Identify which cell holds the provided text, then report its (X, Y) central coordinate. 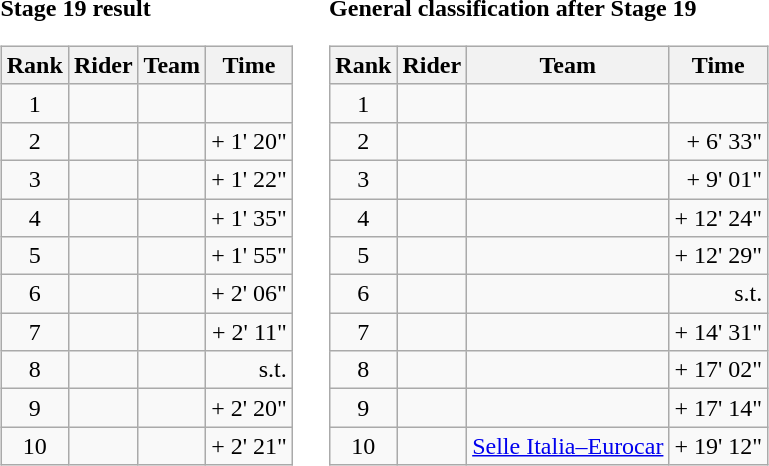
+ 6' 33" (718, 141)
+ 1' 35" (250, 217)
+ 17' 02" (718, 370)
+ 17' 14" (718, 408)
+ 19' 12" (718, 446)
+ 2' 21" (250, 446)
+ 9' 01" (718, 179)
+ 12' 29" (718, 256)
+ 1' 55" (250, 256)
+ 2' 06" (250, 294)
+ 2' 20" (250, 408)
+ 1' 20" (250, 141)
+ 12' 24" (718, 217)
+ 14' 31" (718, 332)
Selle Italia–Eurocar (568, 446)
+ 1' 22" (250, 179)
+ 2' 11" (250, 332)
